For the text-containing cell, return its midpoint in (x, y) coordinate format. 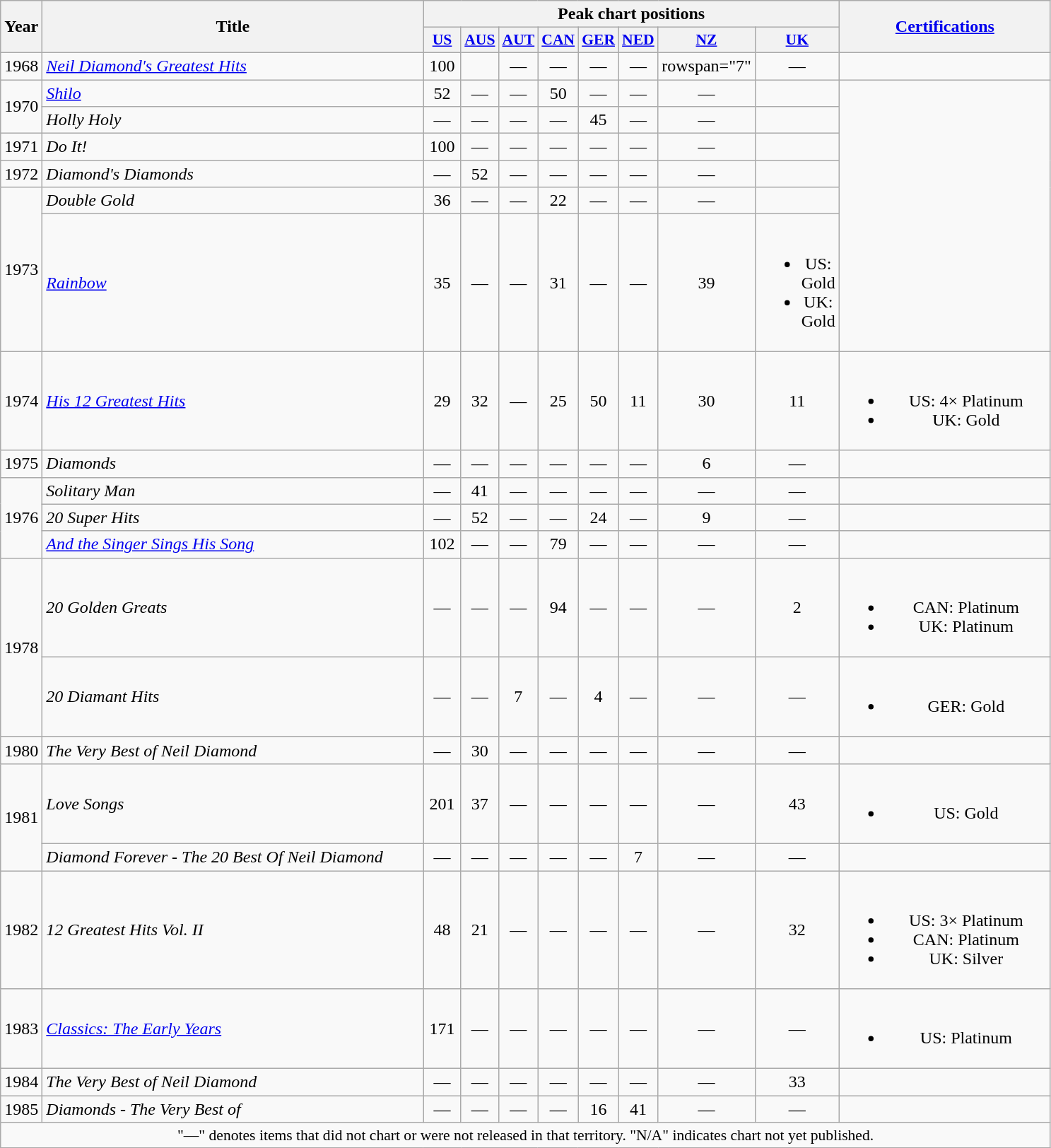
20 Super Hits (233, 517)
CAN: PlatinumUK: Platinum (944, 607)
1983 (21, 1029)
79 (558, 544)
16 (598, 1109)
US: Gold (944, 803)
US: Platinum (944, 1029)
Shilo (233, 93)
2 (797, 607)
Double Gold (233, 201)
Do It! (233, 147)
22 (558, 201)
4 (598, 697)
48 (442, 930)
31 (558, 283)
GER: Gold (944, 697)
US: 3× PlatinumCAN: PlatinumUK: Silver (944, 930)
US: 4× PlatinumUK: Gold (944, 401)
Diamond's Diamonds (233, 174)
1973 (21, 269)
39 (707, 283)
AUS (479, 40)
Solitary Man (233, 491)
29 (442, 401)
rowspan="7" (707, 66)
45 (598, 120)
NED (638, 40)
CAN (558, 40)
NZ (707, 40)
1974 (21, 401)
1985 (21, 1109)
1976 (21, 517)
36 (442, 201)
1968 (21, 66)
Diamond Forever - The 20 Best Of Neil Diamond (233, 857)
102 (442, 544)
24 (598, 517)
201 (442, 803)
Classics: The Early Years (233, 1029)
171 (442, 1029)
Love Songs (233, 803)
1980 (21, 750)
1978 (21, 648)
94 (558, 607)
37 (479, 803)
1982 (21, 930)
Diamonds (233, 464)
6 (707, 464)
Year (21, 27)
"—" denotes items that did not chart or were not released in that territory. "N/A" indicates chart not yet published. (526, 1135)
US (442, 40)
Title (233, 27)
AUT (519, 40)
1970 (21, 106)
Diamonds - The Very Best of (233, 1109)
Neil Diamond's Greatest Hits (233, 66)
His 12 Greatest Hits (233, 401)
20 Golden Greats (233, 607)
Holly Holy (233, 120)
1972 (21, 174)
1981 (21, 817)
Rainbow (233, 283)
9 (707, 517)
20 Diamant Hits (233, 697)
43 (797, 803)
1984 (21, 1082)
1975 (21, 464)
And the Singer Sings His Song (233, 544)
12 Greatest Hits Vol. II (233, 930)
25 (558, 401)
33 (797, 1082)
1971 (21, 147)
21 (479, 930)
US: GoldUK: Gold (797, 283)
Peak chart positions (631, 14)
Certifications (944, 27)
UK (797, 40)
GER (598, 40)
35 (442, 283)
